Return the [x, y] coordinate for the center point of the cell that contains the specified text.  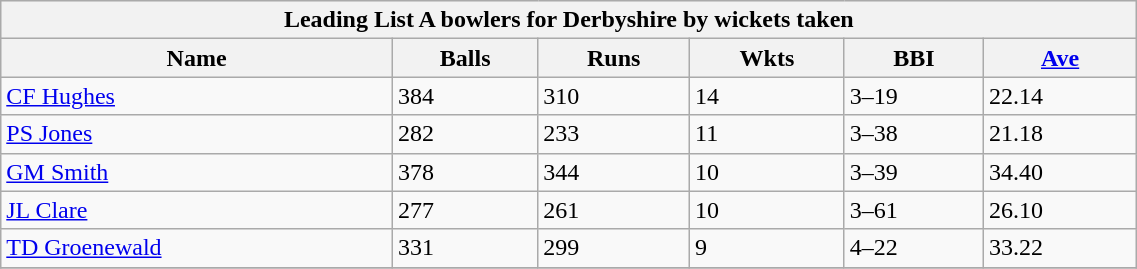
34.40 [1060, 172]
277 [464, 210]
4–22 [914, 248]
26.10 [1060, 210]
Runs [614, 58]
CF Hughes [197, 96]
299 [614, 248]
GM Smith [197, 172]
JL Clare [197, 210]
3–38 [914, 134]
Ave [1060, 58]
Leading List A bowlers for Derbyshire by wickets taken [569, 20]
3–61 [914, 210]
Wkts [768, 58]
261 [614, 210]
310 [614, 96]
TD Groenewald [197, 248]
3–19 [914, 96]
384 [464, 96]
344 [614, 172]
378 [464, 172]
233 [614, 134]
14 [768, 96]
Name [197, 58]
11 [768, 134]
3–39 [914, 172]
21.18 [1060, 134]
PS Jones [197, 134]
22.14 [1060, 96]
BBI [914, 58]
33.22 [1060, 248]
282 [464, 134]
331 [464, 248]
9 [768, 248]
Balls [464, 58]
